For the text-containing cell, return its midpoint in (x, y) coordinate format. 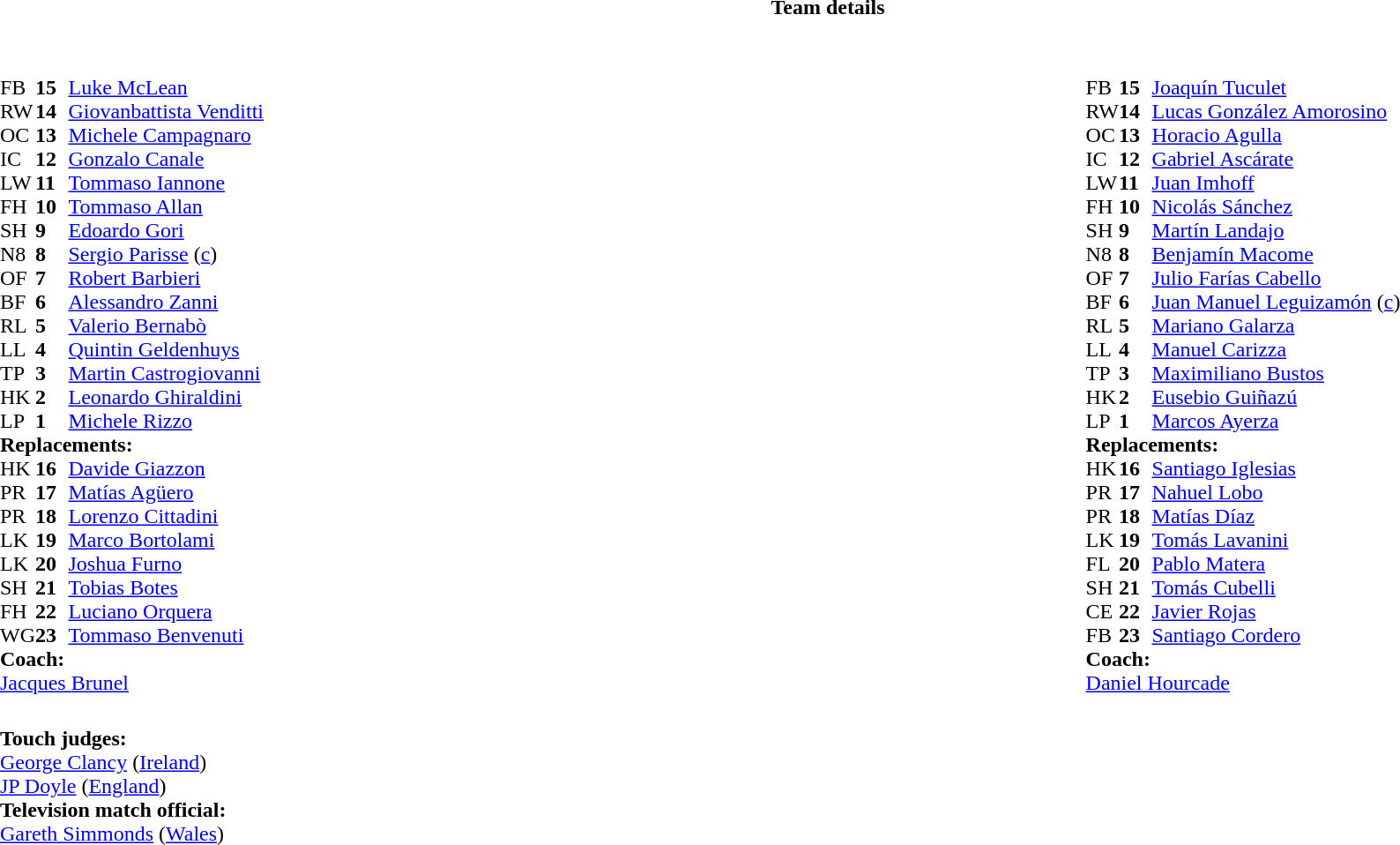
Martin Castrogiovanni (166, 374)
Giovanbattista Venditti (166, 111)
Robert Barbieri (166, 279)
Tommaso Allan (166, 206)
Valerio Bernabò (166, 326)
Alessandro Zanni (166, 302)
Tobias Botes (166, 587)
Matías Agüero (166, 492)
Marco Bortolami (166, 540)
Coach: (132, 660)
WG (18, 635)
FL (1103, 565)
Michele Campagnaro (166, 136)
Joshua Furno (166, 565)
Sergio Parisse (c) (166, 254)
Luciano Orquera (166, 612)
Luke McLean (166, 88)
Leonardo Ghiraldini (166, 397)
Tommaso Iannone (166, 183)
Lorenzo Cittadini (166, 517)
Davide Giazzon (166, 469)
CE (1103, 612)
Edoardo Gori (166, 231)
Jacques Brunel (132, 683)
Michele Rizzo (166, 422)
Quintin Geldenhuys (166, 349)
Replacements: (132, 445)
Tommaso Benvenuti (166, 635)
Gonzalo Canale (166, 159)
